Determine the [x, y] coordinate at the center of the cell enclosing the given text.  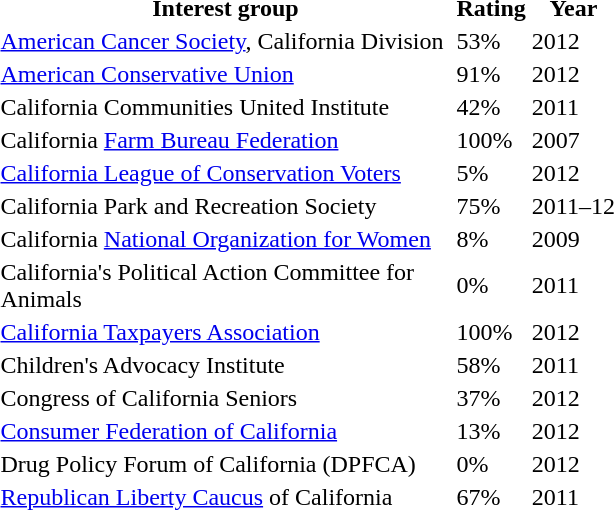
75% [491, 206]
5% [491, 173]
42% [491, 107]
91% [491, 74]
58% [491, 365]
13% [491, 431]
37% [491, 398]
8% [491, 239]
53% [491, 41]
